Pinpoint the cell where the given text exists, returning its (x, y) midpoint coordinate. 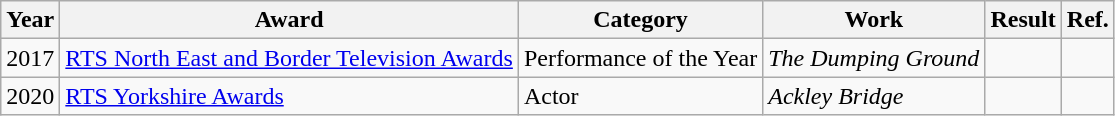
Category (640, 20)
RTS Yorkshire Awards (290, 96)
The Dumping Ground (874, 58)
Result (1023, 20)
2017 (30, 58)
2020 (30, 96)
Performance of the Year (640, 58)
Actor (640, 96)
Year (30, 20)
Award (290, 20)
Ref. (1088, 20)
RTS North East and Border Television Awards (290, 58)
Work (874, 20)
Ackley Bridge (874, 96)
